Detect which cell encompasses the target text, then output its [X, Y] center coordinate. 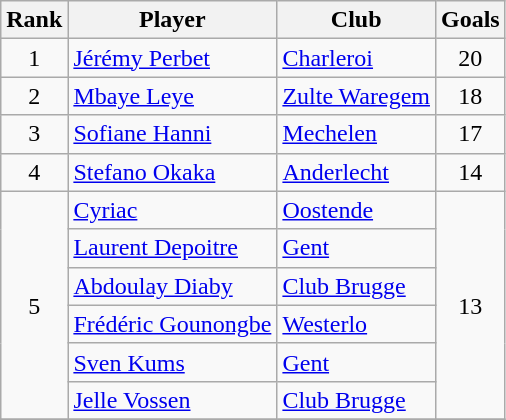
Mechelen [356, 134]
Player [172, 20]
18 [470, 96]
3 [34, 134]
Stefano Okaka [172, 172]
Frédéric Gounongbe [172, 324]
Rank [34, 20]
2 [34, 96]
Jérémy Perbet [172, 58]
Sven Kums [172, 362]
Cyriac [172, 210]
13 [470, 305]
Mbaye Leye [172, 96]
Goals [470, 20]
20 [470, 58]
Jelle Vossen [172, 400]
Club [356, 20]
Charleroi [356, 58]
Sofiane Hanni [172, 134]
5 [34, 305]
17 [470, 134]
1 [34, 58]
Westerlo [356, 324]
Anderlecht [356, 172]
Laurent Depoitre [172, 248]
Abdoulay Diaby [172, 286]
4 [34, 172]
14 [470, 172]
Zulte Waregem [356, 96]
Oostende [356, 210]
